Determine the (x, y) coordinate at the center of the cell enclosing the given text.  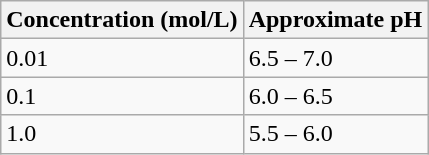
Approximate pH (336, 20)
5.5 – 6.0 (336, 134)
Concentration (mol/L) (122, 20)
0.01 (122, 58)
6.5 – 7.0 (336, 58)
0.1 (122, 96)
6.0 – 6.5 (336, 96)
1.0 (122, 134)
